Identify which cell holds the provided text, then report its [X, Y] central coordinate. 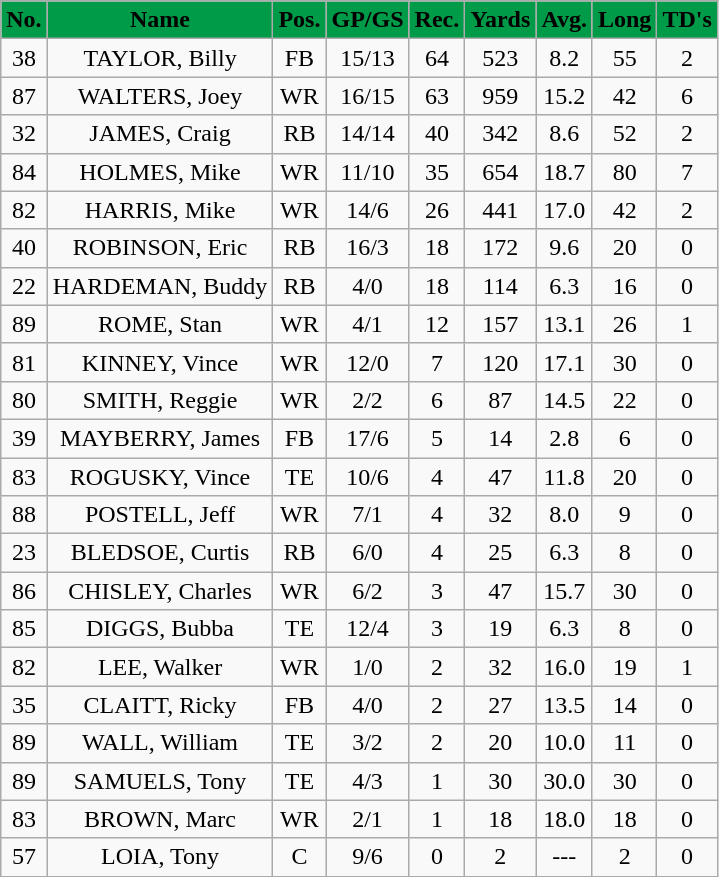
81 [24, 362]
16.0 [564, 667]
84 [24, 172]
15/13 [368, 58]
16/3 [368, 248]
LEE, Walker [160, 667]
ROME, Stan [160, 324]
9.6 [564, 248]
HOLMES, Mike [160, 172]
HARRIS, Mike [160, 210]
SAMUELS, Tony [160, 781]
1/0 [368, 667]
TAYLOR, Billy [160, 58]
114 [500, 286]
17.0 [564, 210]
172 [500, 248]
7/1 [368, 515]
12/4 [368, 629]
157 [500, 324]
SMITH, Reggie [160, 400]
52 [624, 134]
HARDEMAN, Buddy [160, 286]
342 [500, 134]
86 [24, 591]
ROBINSON, Eric [160, 248]
TD's [687, 20]
523 [500, 58]
LOIA, Tony [160, 857]
8.0 [564, 515]
23 [24, 553]
57 [24, 857]
13.5 [564, 705]
Rec. [437, 20]
30.0 [564, 781]
17/6 [368, 438]
No. [24, 20]
C [300, 857]
12 [437, 324]
25 [500, 553]
14.5 [564, 400]
CHISLEY, Charles [160, 591]
14/14 [368, 134]
16 [624, 286]
18.7 [564, 172]
3/2 [368, 743]
DIGGS, Bubba [160, 629]
4/3 [368, 781]
63 [437, 96]
8.2 [564, 58]
5 [437, 438]
88 [24, 515]
64 [437, 58]
441 [500, 210]
654 [500, 172]
4/1 [368, 324]
12/0 [368, 362]
JAMES, Craig [160, 134]
ROGUSKY, Vince [160, 477]
85 [24, 629]
2/2 [368, 400]
2.8 [564, 438]
Avg. [564, 20]
11.8 [564, 477]
KINNEY, Vince [160, 362]
9/6 [368, 857]
14/6 [368, 210]
55 [624, 58]
6/0 [368, 553]
GP/GS [368, 20]
WALL, William [160, 743]
11 [624, 743]
120 [500, 362]
Long [624, 20]
BROWN, Marc [160, 819]
27 [500, 705]
11/10 [368, 172]
Pos. [300, 20]
13.1 [564, 324]
15.7 [564, 591]
18.0 [564, 819]
39 [24, 438]
CLAITT, Ricky [160, 705]
38 [24, 58]
2/1 [368, 819]
6/2 [368, 591]
POSTELL, Jeff [160, 515]
959 [500, 96]
Yards [500, 20]
--- [564, 857]
MAYBERRY, James [160, 438]
9 [624, 515]
8.6 [564, 134]
16/15 [368, 96]
WALTERS, Joey [160, 96]
17.1 [564, 362]
10.0 [564, 743]
Name [160, 20]
10/6 [368, 477]
15.2 [564, 96]
BLEDSOE, Curtis [160, 553]
